Determine the (x, y) coordinate at the center of the cell enclosing the given text.  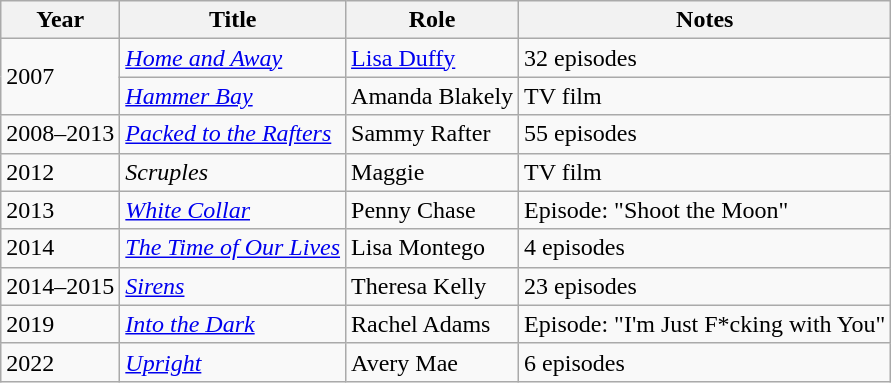
2007 (60, 77)
32 episodes (705, 58)
2014 (60, 248)
55 episodes (705, 134)
Hammer Bay (233, 96)
Amanda Blakely (432, 96)
Maggie (432, 172)
Lisa Montego (432, 248)
Home and Away (233, 58)
Lisa Duffy (432, 58)
Episode: "Shoot the Moon" (705, 210)
Scruples (233, 172)
Sammy Rafter (432, 134)
The Time of Our Lives (233, 248)
2014–2015 (60, 286)
Notes (705, 20)
2013 (60, 210)
Episode: "I'm Just F*cking with You" (705, 324)
4 episodes (705, 248)
White Collar (233, 210)
Title (233, 20)
Packed to the Rafters (233, 134)
Theresa Kelly (432, 286)
Year (60, 20)
2019 (60, 324)
2008–2013 (60, 134)
6 episodes (705, 362)
Upright (233, 362)
Avery Mae (432, 362)
2012 (60, 172)
Into the Dark (233, 324)
Penny Chase (432, 210)
Rachel Adams (432, 324)
2022 (60, 362)
23 episodes (705, 286)
Role (432, 20)
Sirens (233, 286)
